Provide the [X, Y] coordinate of the cell's center where the given text is located.  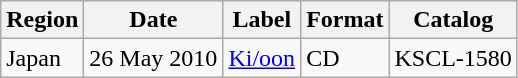
Label [262, 20]
Japan [42, 58]
Format [345, 20]
Region [42, 20]
CD [345, 58]
KSCL-1580 [453, 58]
Date [154, 20]
Catalog [453, 20]
Ki/oon [262, 58]
26 May 2010 [154, 58]
